Capture the cell that displays the provided text and extract its [x, y] central coordinate. 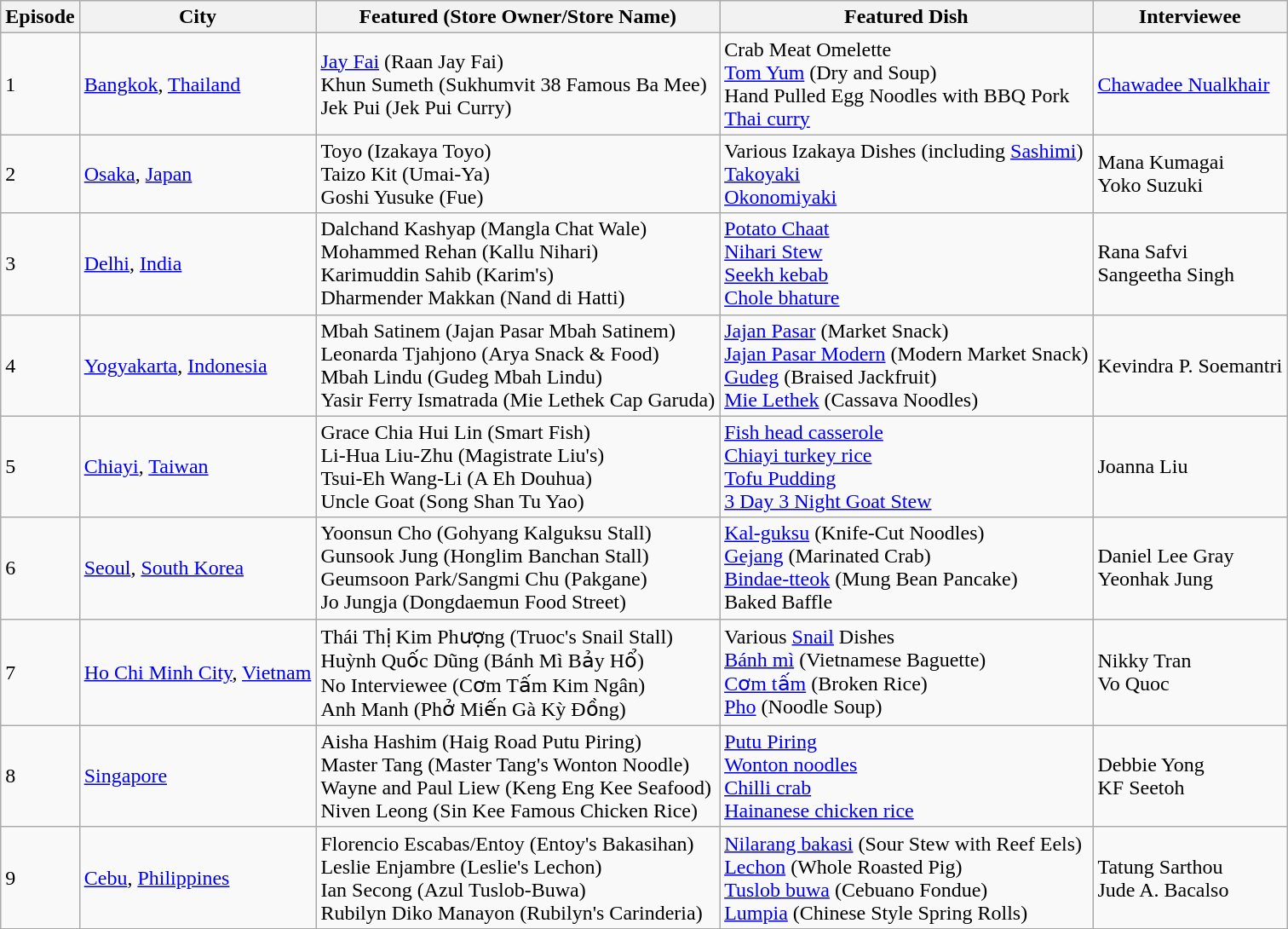
Daniel Lee GrayYeonhak Jung [1190, 568]
3 [40, 264]
Jajan Pasar (Market Snack)Jajan Pasar Modern (Modern Market Snack)Gudeg (Braised Jackfruit)Mie Lethek (Cassava Noodles) [906, 365]
8 [40, 776]
Florencio Escabas/Entoy (Entoy's Bakasihan)Leslie Enjambre (Leslie's Lechon)Ian Secong (Azul Tuslob-Buwa)Rubilyn Diko Manayon (Rubilyn's Carinderia) [518, 878]
Bangkok, Thailand [198, 84]
Chawadee Nualkhair [1190, 84]
9 [40, 878]
Seoul, South Korea [198, 568]
Kevindra P. Soemantri [1190, 365]
Interviewee [1190, 17]
Singapore [198, 776]
Dalchand Kashyap (Mangla Chat Wale)Mohammed Rehan (Kallu Nihari)Karimuddin Sahib (Karim's)Dharmender Makkan (Nand di Hatti) [518, 264]
4 [40, 365]
Various Izakaya Dishes (including Sashimi)TakoyakiOkonomiyaki [906, 174]
Mana KumagaiYoko Suzuki [1190, 174]
Kal-guksu (Knife-Cut Noodles)Gejang (Marinated Crab)Bindae-tteok (Mung Bean Pancake)Baked Baffle [906, 568]
Tatung SarthouJude A. Bacalso [1190, 878]
Episode [40, 17]
Thái Thị Kim Phượng (Truoc's Snail Stall)Huỳnh Quốc Dũng (Bánh Mì Bảy Hổ)No Interviewee (Cơm Tấm Kim Ngân)Anh Manh (Phở Miến Gà Kỳ Đồng) [518, 672]
6 [40, 568]
City [198, 17]
Yogyakarta, Indonesia [198, 365]
Toyo (Izakaya Toyo)Taizo Kit (Umai-Ya)Goshi Yusuke (Fue) [518, 174]
Jay Fai (Raan Jay Fai)Khun Sumeth (Sukhumvit 38 Famous Ba Mee)Jek Pui (Jek Pui Curry) [518, 84]
Potato ChaatNihari StewSeekh kebabChole bhature [906, 264]
Putu PiringWonton noodlesChilli crabHainanese chicken rice [906, 776]
2 [40, 174]
Joanna Liu [1190, 467]
Yoonsun Cho (Gohyang Kalguksu Stall)Gunsook Jung (Honglim Banchan Stall)Geumsoon Park/Sangmi Chu (Pakgane)Jo Jungja (Dongdaemun Food Street) [518, 568]
Ho Chi Minh City, Vietnam [198, 672]
1 [40, 84]
Osaka, Japan [198, 174]
Chiayi, Taiwan [198, 467]
Grace Chia Hui Lin (Smart Fish)Li-Hua Liu-Zhu (Magistrate Liu's)Tsui-Eh Wang-Li (A Eh Douhua)Uncle Goat (Song Shan Tu Yao) [518, 467]
Featured Dish [906, 17]
7 [40, 672]
Crab Meat OmeletteTom Yum (Dry and Soup)Hand Pulled Egg Noodles with BBQ PorkThai curry [906, 84]
Cebu, Philippines [198, 878]
Rana SafviSangeetha Singh [1190, 264]
Featured (Store Owner/Store Name) [518, 17]
Nikky TranVo Quoc [1190, 672]
Delhi, India [198, 264]
5 [40, 467]
Various Snail DishesBánh mì (Vietnamese Baguette)Cơm tấm (Broken Rice)Pho (Noodle Soup) [906, 672]
Fish head casseroleChiayi turkey riceTofu Pudding3 Day 3 Night Goat Stew [906, 467]
Nilarang bakasi (Sour Stew with Reef Eels)Lechon (Whole Roasted Pig)Tuslob buwa (Cebuano Fondue)Lumpia (Chinese Style Spring Rolls) [906, 878]
Debbie YongKF Seetoh [1190, 776]
